Output the (X, Y) coordinate of the center of the cell containing the given text.  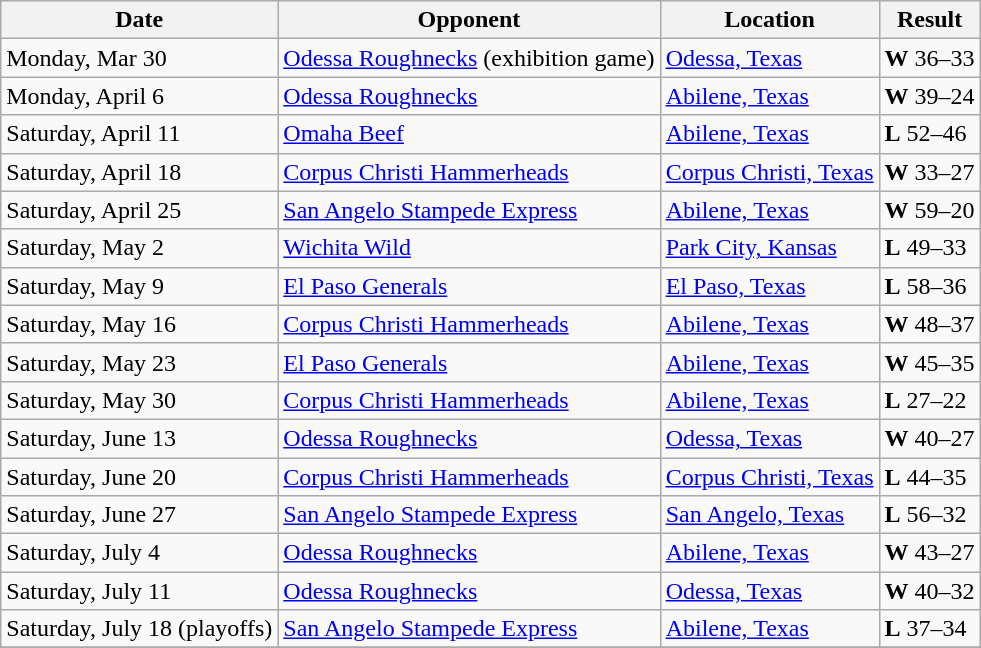
L 52–46 (930, 134)
W 33–27 (930, 172)
W 36–33 (930, 58)
Park City, Kansas (770, 248)
Saturday, June 13 (140, 438)
L 56–32 (930, 515)
Monday, April 6 (140, 96)
W 59–20 (930, 210)
Saturday, April 25 (140, 210)
W 43–27 (930, 553)
Result (930, 20)
Saturday, May 2 (140, 248)
W 40–27 (930, 438)
Monday, Mar 30 (140, 58)
L 27–22 (930, 400)
W 45–35 (930, 362)
L 58–36 (930, 286)
Saturday, July 4 (140, 553)
Odessa Roughnecks (exhibition game) (469, 58)
W 40–32 (930, 591)
Opponent (469, 20)
Saturday, May 23 (140, 362)
Saturday, July 18 (playoffs) (140, 629)
L 49–33 (930, 248)
Omaha Beef (469, 134)
Saturday, May 16 (140, 324)
Saturday, July 11 (140, 591)
Location (770, 20)
L 44–35 (930, 477)
San Angelo, Texas (770, 515)
Saturday, May 9 (140, 286)
W 48–37 (930, 324)
Saturday, April 11 (140, 134)
Saturday, May 30 (140, 400)
Wichita Wild (469, 248)
Date (140, 20)
Saturday, April 18 (140, 172)
Saturday, June 20 (140, 477)
W 39–24 (930, 96)
Saturday, June 27 (140, 515)
El Paso, Texas (770, 286)
L 37–34 (930, 629)
